Search for the cell housing the specified text and yield its [x, y] center coordinate. 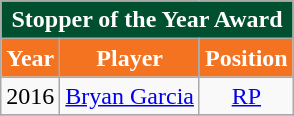
Bryan Garcia [130, 96]
2016 [30, 96]
Position [246, 58]
Stopper of the Year Award [147, 20]
Player [130, 58]
RP [246, 96]
Year [30, 58]
